Return (x, y) of the center of cell containing provided text 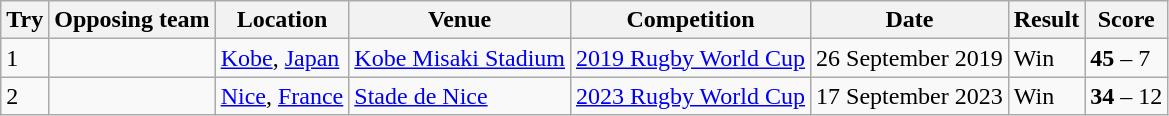
Nice, France (282, 96)
2023 Rugby World Cup (691, 96)
17 September 2023 (910, 96)
Opposing team (132, 20)
Venue (460, 20)
Result (1046, 20)
45 – 7 (1126, 58)
Kobe, Japan (282, 58)
34 – 12 (1126, 96)
Try (25, 20)
Stade de Nice (460, 96)
Location (282, 20)
26 September 2019 (910, 58)
Kobe Misaki Stadium (460, 58)
2019 Rugby World Cup (691, 58)
2 (25, 96)
Score (1126, 20)
Date (910, 20)
Competition (691, 20)
1 (25, 58)
